Extract the (x, y) coordinate from the center of the cell holding the provided text.  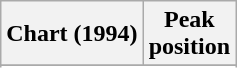
Chart (1994) (72, 34)
Peakposition (189, 34)
